From the cell containing the given text, extract its center point as [X, Y] coordinate. 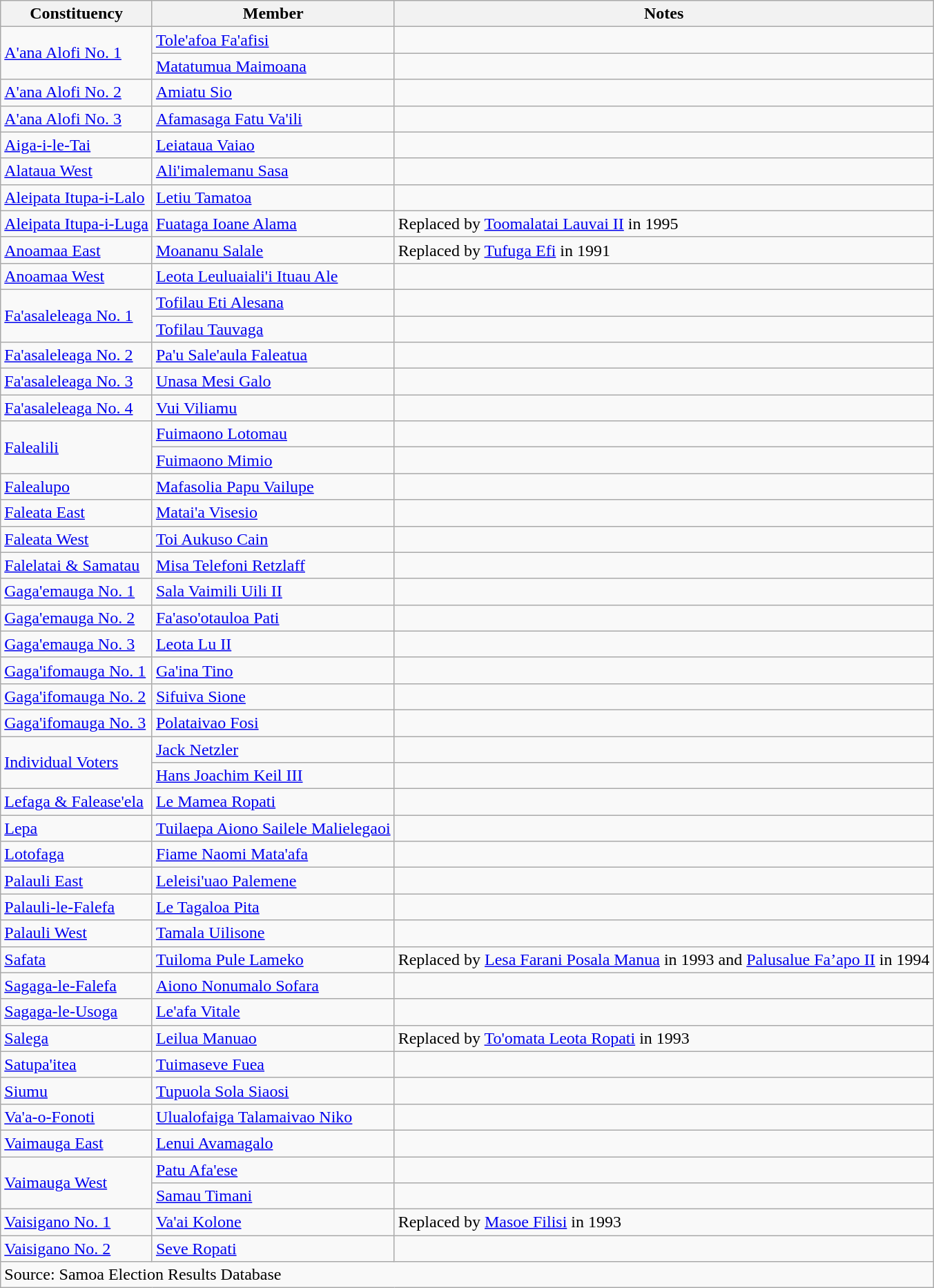
Gaga'ifomauga No. 3 [77, 723]
Member [273, 14]
Ulualofaiga Talamaivao Niko [273, 1117]
Polataivao Fosi [273, 723]
Alataua West [77, 171]
Siumu [77, 1091]
Patu Afa'ese [273, 1170]
Moananu Salale [273, 250]
Palauli West [77, 933]
Satupa'itea [77, 1064]
Misa Telefoni Retzlaff [273, 565]
Le Tagaloa Pita [273, 907]
Pa'u Sale'aula Faleatua [273, 355]
Letiu Tamatoa [273, 197]
Tuiloma Pule Lameko [273, 959]
Sagaga-le-Falefa [77, 986]
Leota Lu II [273, 644]
Faleata East [77, 513]
A'ana Alofi No. 3 [77, 119]
Samau Timani [273, 1196]
A'ana Alofi No. 2 [77, 92]
Tole'afoa Fa'afisi [273, 40]
Gaga'emauga No. 2 [77, 618]
Aiono Nonumalo Sofara [273, 986]
Gaga'emauga No. 3 [77, 644]
Aiga-i-le-Tai [77, 145]
Gaga'emauga No. 1 [77, 592]
Vaimauga West [77, 1183]
Falealili [77, 447]
Safata [77, 959]
Gaga'ifomauga No. 2 [77, 696]
Fa'asaleleaga No. 4 [77, 408]
Replaced by Lesa Farani Posala Manua in 1993 and Palusalue Fa’apo II in 1994 [664, 959]
Leota Leuluaiali'i Ituau Ale [273, 276]
Afamasaga Fatu Va'ili [273, 119]
Tupuola Sola Siaosi [273, 1091]
Hans Joachim Keil III [273, 776]
Le Mamea Ropati [273, 802]
Sala Vaimili Uili II [273, 592]
Tuimaseve Fuea [273, 1064]
Leleisi'uao Palemene [273, 881]
Lotofaga [77, 855]
Tofilau Tauvaga [273, 329]
Mafasolia Papu Vailupe [273, 487]
Toi Aukuso Cain [273, 539]
Gaga'ifomauga No. 1 [77, 670]
Fa'asaleleaga No. 3 [77, 382]
Matai'a Visesio [273, 513]
Replaced by Toomalatai Lauvai II in 1995 [664, 224]
Fa'aso'otauloa Pati [273, 618]
Sagaga-le-Usoga [77, 1012]
Falealupo [77, 487]
Fuimaono Lotomau [273, 434]
Seve Ropati [273, 1249]
Lefaga & Falease'ela [77, 802]
Fiame Naomi Mata'afa [273, 855]
Vaisigano No. 2 [77, 1249]
Vaimauga East [77, 1143]
Anoamaa East [77, 250]
Ga'ina Tino [273, 670]
Vui Viliamu [273, 408]
Replaced by To'omata Leota Ropati in 1993 [664, 1038]
Vaisigano No. 1 [77, 1222]
Lenui Avamagalo [273, 1143]
Sifuiva Sione [273, 696]
Jack Netzler [273, 749]
Tuilaepa Aiono Sailele Malielegaoi [273, 828]
Fuimaono Mimio [273, 460]
Fa'asaleleaga No. 1 [77, 315]
Leilua Manuao [273, 1038]
Palauli-le-Falefa [77, 907]
A'ana Alofi No. 1 [77, 53]
Tofilau Eti Alesana [273, 302]
Palauli East [77, 881]
Le'afa Vitale [273, 1012]
Replaced by Masoe Filisi in 1993 [664, 1222]
Va'ai Kolone [273, 1222]
Source: Samoa Election Results Database [467, 1275]
Ali'imalemanu Sasa [273, 171]
Va'a-o-Fonoti [77, 1117]
Aleipata Itupa-i-Lalo [77, 197]
Fa'asaleleaga No. 2 [77, 355]
Faleata West [77, 539]
Tamala Uilisone [273, 933]
Fuataga Ioane Alama [273, 224]
Leiataua Vaiao [273, 145]
Anoamaa West [77, 276]
Amiatu Sio [273, 92]
Notes [664, 14]
Replaced by Tufuga Efi in 1991 [664, 250]
Individual Voters [77, 762]
Salega [77, 1038]
Constituency [77, 14]
Lepa [77, 828]
Falelatai & Samatau [77, 565]
Unasa Mesi Galo [273, 382]
Aleipata Itupa-i-Luga [77, 224]
Matatumua Maimoana [273, 66]
